Provide the (x, y) coordinate of the cell's center where the given text is located.  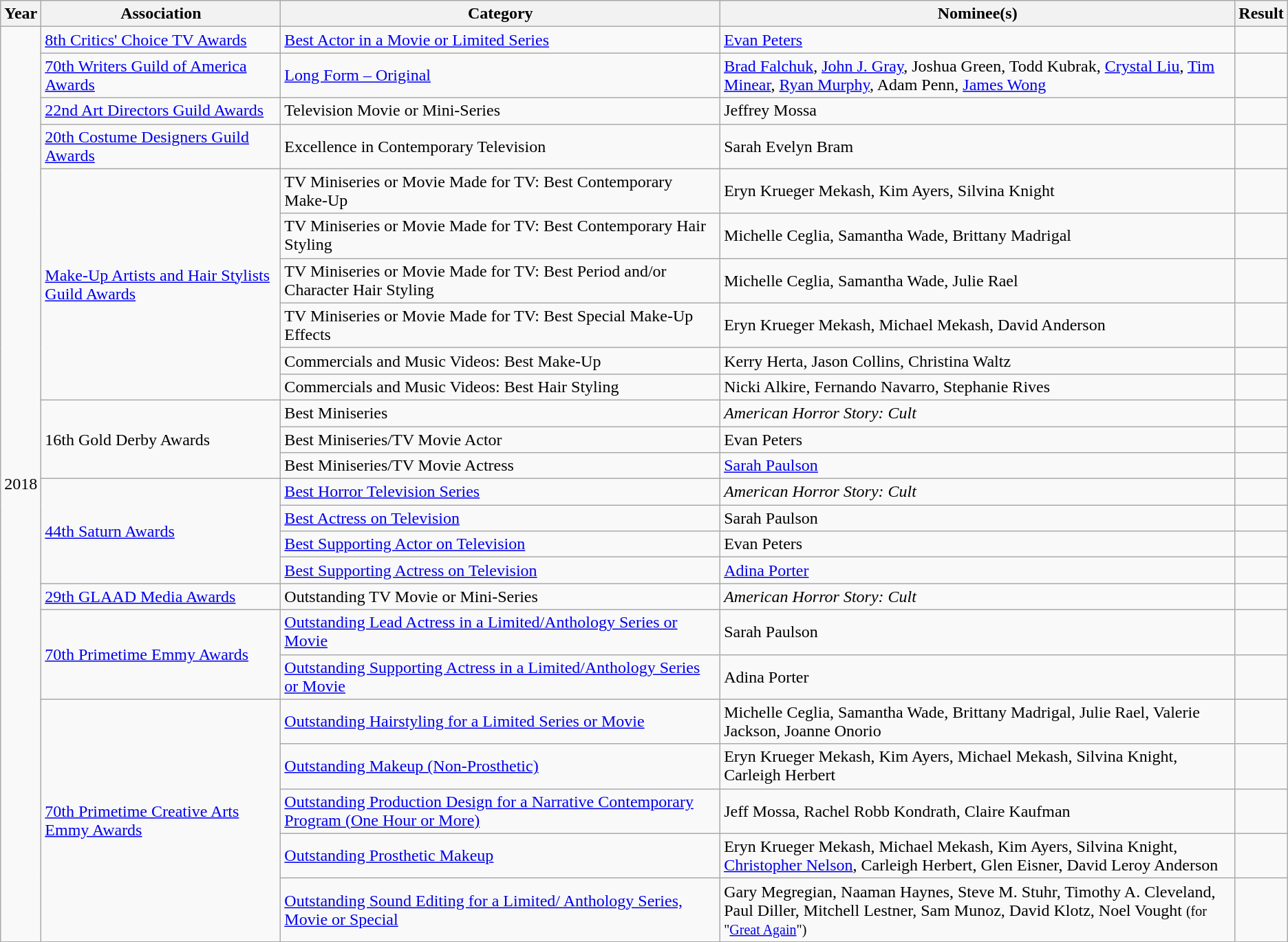
Best Supporting Actor on Television (501, 544)
Commercials and Music Videos: Best Hair Styling (501, 387)
Nicki Alkire, Fernando Navarro, Stephanie Rives (978, 387)
70th Primetime Emmy Awards (161, 654)
16th Gold Derby Awards (161, 439)
2018 (21, 484)
TV Miniseries or Movie Made for TV: Best Contemporary Hair Styling (501, 235)
Best Supporting Actress on Television (501, 570)
Best Miniseries (501, 413)
Sarah Evelyn Bram (978, 146)
TV Miniseries or Movie Made for TV: Best Contemporary Make-Up (501, 191)
44th Saturn Awards (161, 531)
Best Actress on Television (501, 518)
Nominee(s) (978, 14)
Michelle Ceglia, Samantha Wade, Brittany Madrigal (978, 235)
Commercials and Music Videos: Best Make-Up (501, 361)
Outstanding Production Design for a Narrative Contemporary Program (One Hour or More) (501, 811)
Jeff Mossa, Rachel Robb Kondrath, Claire Kaufman (978, 811)
Long Form – Original (501, 76)
Television Movie or Mini-Series (501, 111)
Best Miniseries/TV Movie Actor (501, 440)
Eryn Krueger Mekash, Kim Ayers, Silvina Knight (978, 191)
Outstanding Makeup (Non-Prosthetic) (501, 767)
Make-Up Artists and Hair Stylists Guild Awards (161, 284)
8th Critics' Choice TV Awards (161, 40)
22nd Art Directors Guild Awards (161, 111)
Eryn Krueger Mekash, Michael Mekash, David Anderson (978, 325)
Outstanding Hairstyling for a Limited Series or Movie (501, 721)
Michelle Ceglia, Samantha Wade, Brittany Madrigal, Julie Rael, Valerie Jackson, Joanne Onorio (978, 721)
Eryn Krueger Mekash, Michael Mekash, Kim Ayers, Silvina Knight, Christopher Nelson, Carleigh Herbert, Glen Eisner, David Leroy Anderson (978, 856)
Brad Falchuk, John J. Gray, Joshua Green, Todd Kubrak, Crystal Liu, Tim Minear, Ryan Murphy, Adam Penn, James Wong (978, 76)
Best Miniseries/TV Movie Actress (501, 466)
Outstanding TV Movie or Mini-Series (501, 597)
Eryn Krueger Mekash, Kim Ayers, Michael Mekash, Silvina Knight, Carleigh Herbert (978, 767)
Category (501, 14)
70th Primetime Creative Arts Emmy Awards (161, 820)
Outstanding Prosthetic Makeup (501, 856)
Outstanding Supporting Actress in a Limited/Anthology Series or Movie (501, 677)
Excellence in Contemporary Television (501, 146)
Best Horror Television Series (501, 492)
Best Actor in a Movie or Limited Series (501, 40)
Outstanding Sound Editing for a Limited/ Anthology Series, Movie or Special (501, 910)
Outstanding Lead Actress in a Limited/Anthology Series or Movie (501, 632)
TV Miniseries or Movie Made for TV: Best Special Make-Up Effects (501, 325)
20th Costume Designers Guild Awards (161, 146)
29th GLAAD Media Awards (161, 597)
Year (21, 14)
Kerry Herta, Jason Collins, Christina Waltz (978, 361)
Michelle Ceglia, Samantha Wade, Julie Rael (978, 281)
Association (161, 14)
TV Miniseries or Movie Made for TV: Best Period and/or Character Hair Styling (501, 281)
Result (1261, 14)
Jeffrey Mossa (978, 111)
70th Writers Guild of America Awards (161, 76)
